Pinpoint the cell where the given text exists, returning its [x, y] midpoint coordinate. 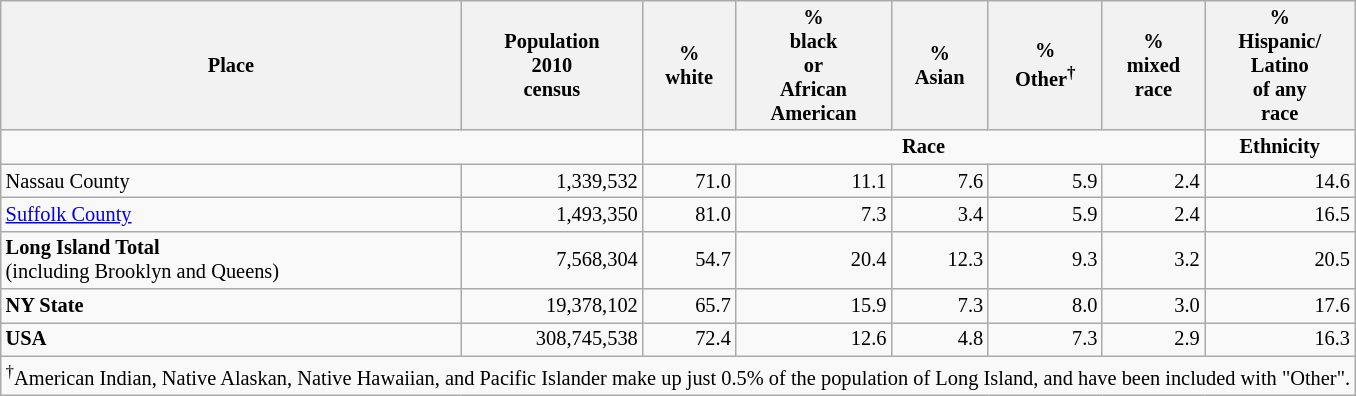
308,745,538 [552, 339]
12.6 [814, 339]
2.9 [1153, 339]
19,378,102 [552, 306]
81.0 [690, 214]
1,339,532 [552, 181]
Nassau County [231, 181]
15.9 [814, 306]
8.0 [1045, 306]
Suffolk County [231, 214]
3.0 [1153, 306]
Population2010census [552, 65]
71.0 [690, 181]
Long Island Total(including Brooklyn and Queens) [231, 260]
%Other† [1045, 65]
16.5 [1280, 214]
20.4 [814, 260]
9.3 [1045, 260]
3.4 [940, 214]
%mixedrace [1153, 65]
3.2 [1153, 260]
%Hispanic/Latinoof anyrace [1280, 65]
16.3 [1280, 339]
Race [924, 147]
11.1 [814, 181]
14.6 [1280, 181]
Ethnicity [1280, 147]
4.8 [940, 339]
NY State [231, 306]
7,568,304 [552, 260]
54.7 [690, 260]
Place [231, 65]
%blackorAfricanAmerican [814, 65]
72.4 [690, 339]
17.6 [1280, 306]
12.3 [940, 260]
7.6 [940, 181]
%Asian [940, 65]
USA [231, 339]
20.5 [1280, 260]
%white [690, 65]
1,493,350 [552, 214]
65.7 [690, 306]
